From the cell containing the given text, extract its center point as (X, Y) coordinate. 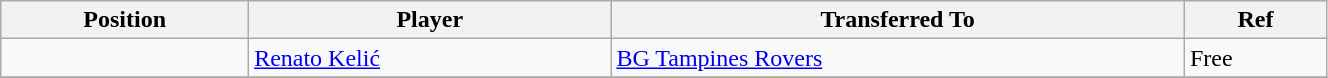
Ref (1255, 20)
Transferred To (898, 20)
Free (1255, 58)
Renato Kelić (430, 58)
Position (125, 20)
Player (430, 20)
BG Tampines Rovers (898, 58)
